Return the [X, Y] coordinate for the center point of the cell that contains the specified text.  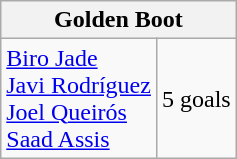
Biro Jade Javi Rodríguez Joel Queirós Saad Assis [79, 98]
Golden Boot [118, 20]
5 goals [196, 98]
